Search for the cell housing the specified text and yield its (X, Y) center coordinate. 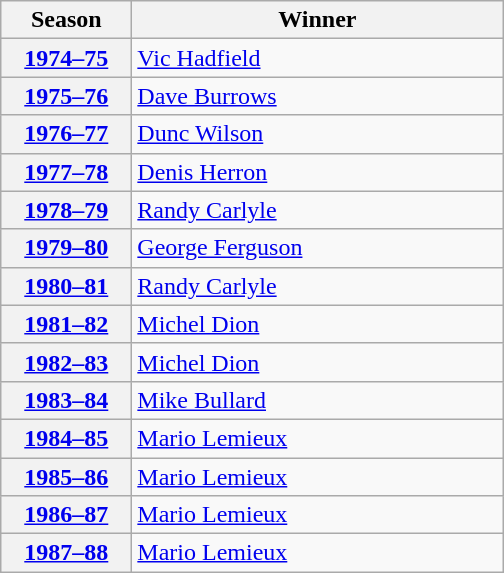
Season (66, 20)
1981–82 (66, 324)
1977–78 (66, 172)
Mike Bullard (318, 400)
1983–84 (66, 400)
1984–85 (66, 438)
Denis Herron (318, 172)
George Ferguson (318, 248)
1976–77 (66, 134)
1985–86 (66, 477)
Dunc Wilson (318, 134)
1986–87 (66, 515)
1975–76 (66, 96)
1987–88 (66, 553)
1980–81 (66, 286)
1974–75 (66, 58)
Winner (318, 20)
1982–83 (66, 362)
1979–80 (66, 248)
Dave Burrows (318, 96)
1978–79 (66, 210)
Vic Hadfield (318, 58)
